Return the [X, Y] coordinate for the center point of the cell that contains the specified text.  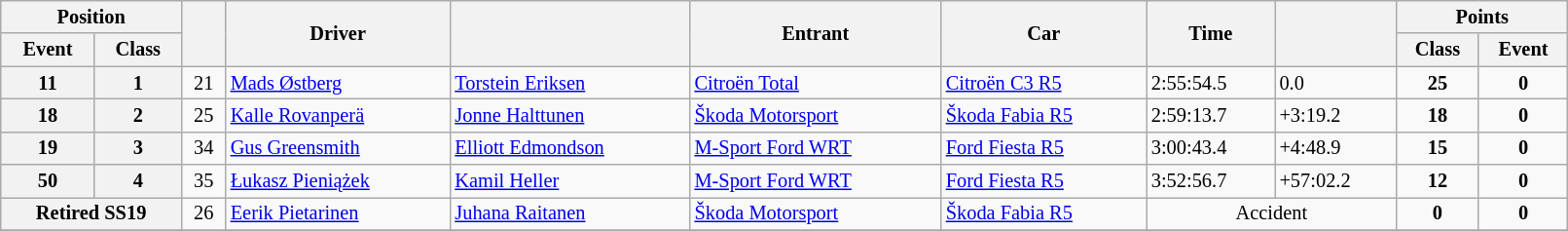
12 [1439, 181]
11 [48, 83]
Points [1482, 17]
Car [1043, 33]
26 [202, 213]
Position [91, 17]
Entrant [816, 33]
+3:19.2 [1335, 115]
2 [138, 115]
+57:02.2 [1335, 181]
Łukasz Pieniążek [339, 181]
Time [1211, 33]
Kamil Heller [569, 181]
19 [48, 148]
Accident [1271, 213]
Citroën Total [816, 83]
3:52:56.7 [1211, 181]
+4:48.9 [1335, 148]
Citroën C3 R5 [1043, 83]
Driver [339, 33]
35 [202, 181]
34 [202, 148]
50 [48, 181]
4 [138, 181]
2:55:54.5 [1211, 83]
2:59:13.7 [1211, 115]
Jonne Halttunen [569, 115]
21 [202, 83]
Juhana Raitanen [569, 213]
Kalle Rovanperä [339, 115]
0.0 [1335, 83]
Eerik Pietarinen [339, 213]
15 [1439, 148]
Elliott Edmondson [569, 148]
3 [138, 148]
Mads Østberg [339, 83]
3:00:43.4 [1211, 148]
Gus Greensmith [339, 148]
Torstein Eriksen [569, 83]
Retired SS19 [91, 213]
1 [138, 83]
